Find where the given text appears and provide that cell's center as (x, y) coordinate. 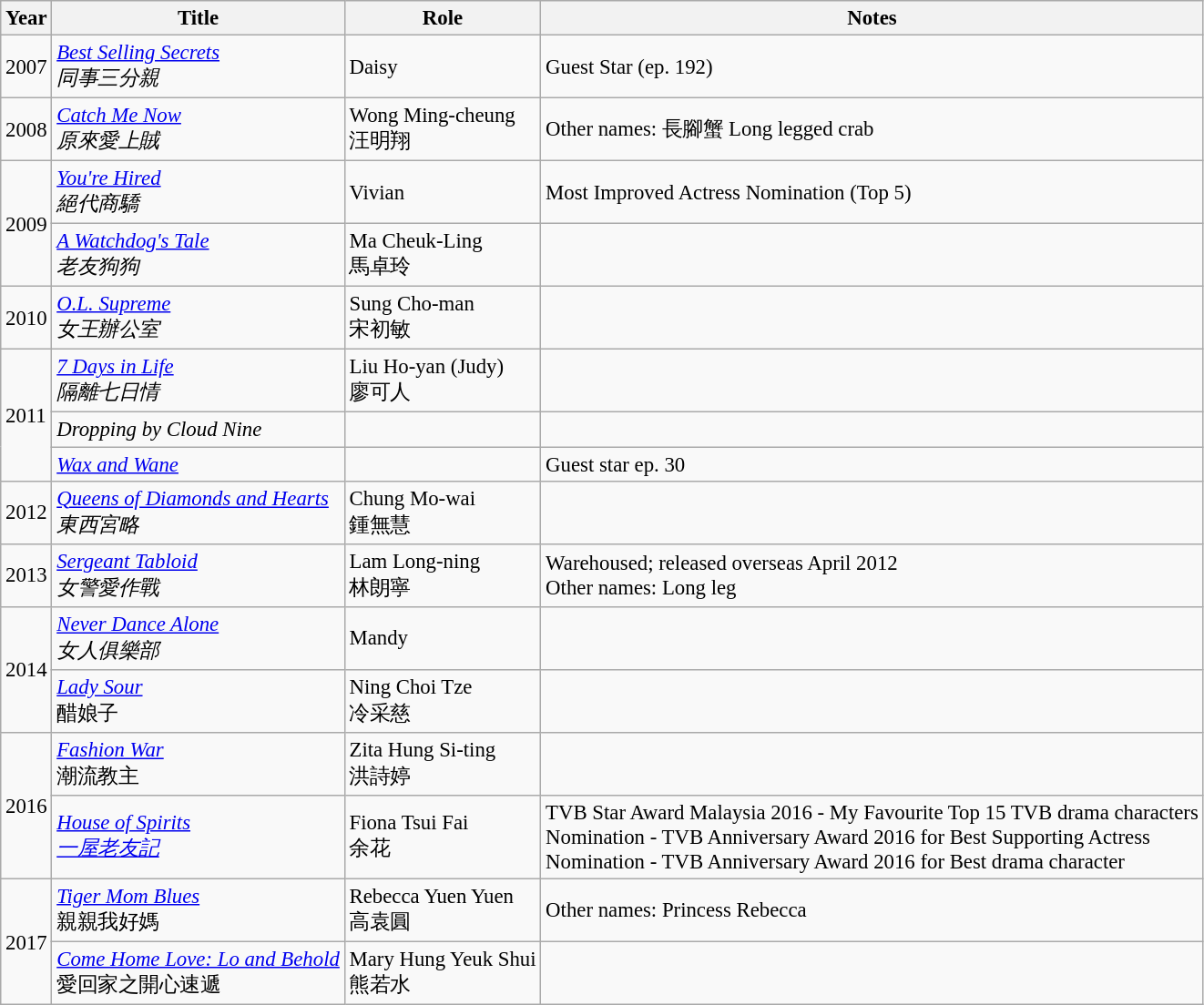
Dropping by Cloud Nine (199, 430)
House of Spirits一屋老友記 (199, 837)
Best Selling Secrets同事三分親 (199, 67)
Zita Hung Si-ting洪詩婷 (443, 765)
Wax and Wane (199, 464)
You're Hired絕代商驕 (199, 193)
2007 (26, 67)
Guest Star (ep. 192) (872, 67)
O.L. Supreme女王辦公室 (199, 319)
2010 (26, 319)
Lam Long-ning林朗寧 (443, 575)
Liu Ho-yan (Judy)廖可人 (443, 381)
7 Days in Life隔離七日情 (199, 381)
Sergeant Tabloid女警愛作戰 (199, 575)
Come Home Love: Lo and Behold愛回家之開心速遞 (199, 972)
A Watchdog's Tale老友狗狗 (199, 255)
Catch Me Now原來愛上賊 (199, 129)
Role (443, 18)
Fiona Tsui Fai余花 (443, 837)
Queens of Diamonds and Hearts東西宮略 (199, 512)
2016 (26, 807)
Fashion War潮流教主 (199, 765)
Most Improved Actress Nomination (Top 5) (872, 193)
2012 (26, 512)
2017 (26, 941)
Lady Sour醋娘子 (199, 701)
Other names: 長腳蟹 Long legged crab (872, 129)
Daisy (443, 67)
2013 (26, 575)
Mandy (443, 637)
Ma Cheuk-Ling馬卓玲 (443, 255)
Never Dance Alone女人俱樂部 (199, 637)
2009 (26, 224)
Wong Ming-cheung汪明翔 (443, 129)
Warehoused; released overseas April 2012Other names: Long leg (872, 575)
2011 (26, 415)
Rebecca Yuen Yuen高袁圓 (443, 910)
Tiger Mom Blues親親我好媽 (199, 910)
Year (26, 18)
Mary Hung Yeuk Shui熊若水 (443, 972)
2008 (26, 129)
2014 (26, 669)
Chung Mo-wai鍾無慧 (443, 512)
Vivian (443, 193)
Other names: Princess Rebecca (872, 910)
Notes (872, 18)
Sung Cho-man宋初敏 (443, 319)
Ning Choi Tze冷采慈 (443, 701)
Guest star ep. 30 (872, 464)
Title (199, 18)
